Return [x, y] of the center of cell containing provided text 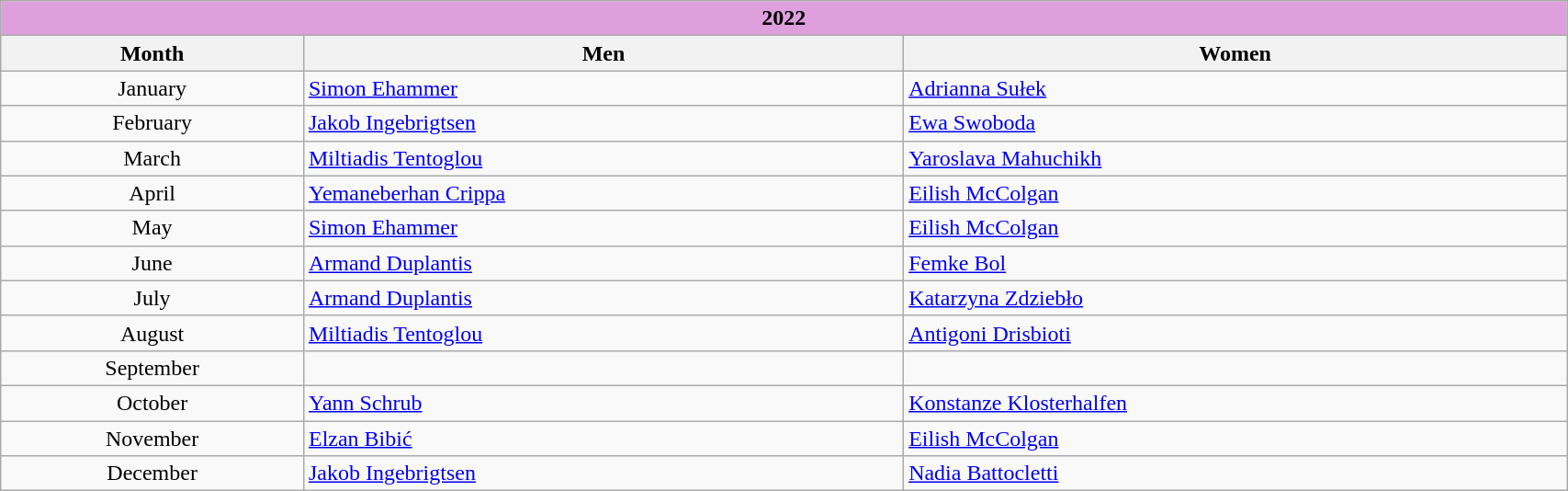
Adrianna Sułek [1235, 88]
Yemaneberhan Crippa [603, 193]
April [152, 193]
Women [1235, 53]
Month [152, 53]
June [152, 263]
Yann Schrub [603, 403]
Elzan Bibić [603, 439]
August [152, 333]
Femke Bol [1235, 263]
December [152, 474]
July [152, 298]
Konstanze Klosterhalfen [1235, 403]
January [152, 88]
2022 [784, 18]
February [152, 123]
November [152, 439]
May [152, 228]
September [152, 368]
March [152, 158]
Nadia Battocletti [1235, 474]
Ewa Swoboda [1235, 123]
Antigoni Drisbioti [1235, 333]
October [152, 403]
Yaroslava Mahuchikh [1235, 158]
Men [603, 53]
Katarzyna Zdziebło [1235, 298]
